Search for the cell housing the specified text and yield its [x, y] center coordinate. 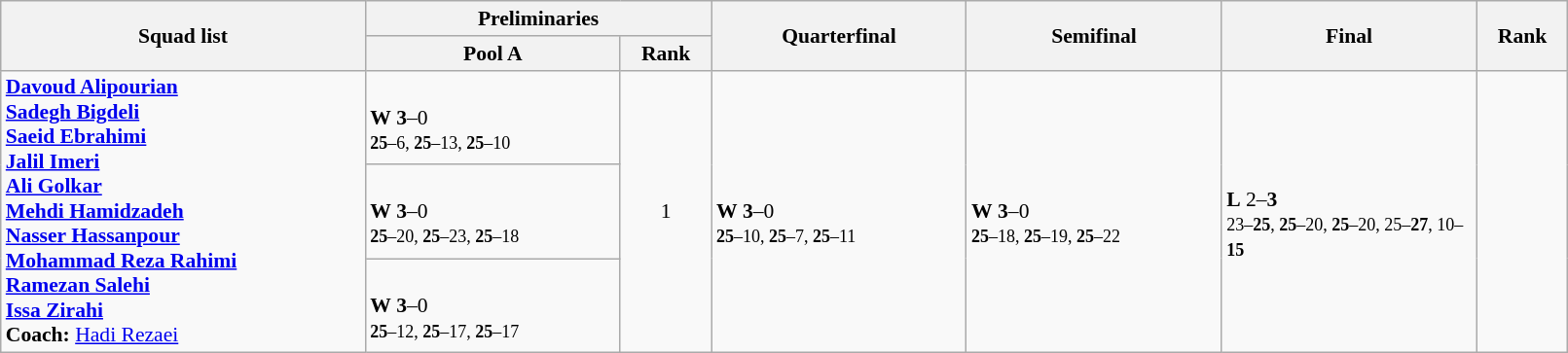
W 3–025–18, 25–19, 25–22 [1094, 212]
Preliminaries [538, 18]
Pool A [492, 53]
W 3–025–12, 25–17, 25–17 [492, 305]
Quarterfinal [839, 35]
W 3–025–20, 25–23, 25–18 [492, 212]
1 [666, 212]
W 3–025–6, 25–13, 25–10 [492, 117]
L 2–323–25, 25–20, 25–20, 25–27, 10–15 [1349, 212]
W 3–025–10, 25–7, 25–11 [839, 212]
Squad list [183, 35]
Semifinal [1094, 35]
Final [1349, 35]
